Output the (x, y) coordinate of the center of the cell containing the given text.  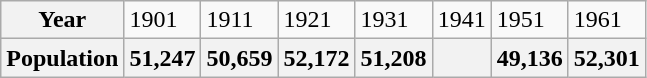
51,247 (162, 58)
Year (62, 20)
1941 (462, 20)
1931 (394, 20)
49,136 (530, 58)
Population (62, 58)
51,208 (394, 58)
1901 (162, 20)
50,659 (240, 58)
1961 (606, 20)
52,301 (606, 58)
52,172 (316, 58)
1911 (240, 20)
1921 (316, 20)
1951 (530, 20)
